Output the [X, Y] coordinate of the center of the cell containing the given text.  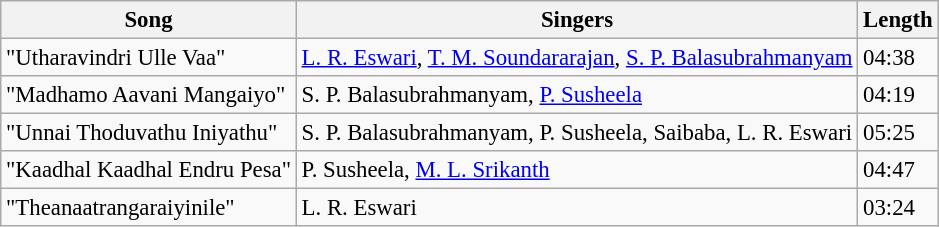
05:25 [898, 133]
L. R. Eswari, T. M. Soundararajan, S. P. Balasubrahmanyam [577, 58]
"Utharavindri Ulle Vaa" [149, 58]
Length [898, 20]
04:19 [898, 95]
S. P. Balasubrahmanyam, P. Susheela, Saibaba, L. R. Eswari [577, 133]
"Unnai Thoduvathu Iniyathu" [149, 133]
"Madhamo Aavani Mangaiyo" [149, 95]
04:47 [898, 170]
Singers [577, 20]
04:38 [898, 58]
Song [149, 20]
S. P. Balasubrahmanyam, P. Susheela [577, 95]
P. Susheela, M. L. Srikanth [577, 170]
"Theanaatrangaraiyinile" [149, 208]
"Kaadhal Kaadhal Endru Pesa" [149, 170]
03:24 [898, 208]
L. R. Eswari [577, 208]
